Scan for the cell matching the given text and deliver its [x, y] coordinate at center. 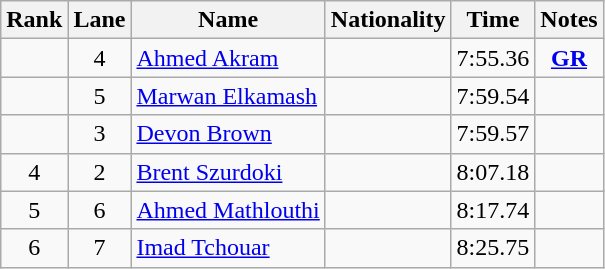
Nationality [388, 20]
7 [100, 248]
Time [493, 20]
7:59.57 [493, 134]
2 [100, 172]
Marwan Elkamash [228, 96]
Lane [100, 20]
Imad Tchouar [228, 248]
3 [100, 134]
Rank [34, 20]
7:55.36 [493, 58]
GR [569, 58]
Brent Szurdoki [228, 172]
Devon Brown [228, 134]
8:17.74 [493, 210]
8:25.75 [493, 248]
8:07.18 [493, 172]
Ahmed Mathlouthi [228, 210]
Notes [569, 20]
Ahmed Akram [228, 58]
7:59.54 [493, 96]
Name [228, 20]
